Determine the (x, y) coordinate at the center of the cell enclosing the given text.  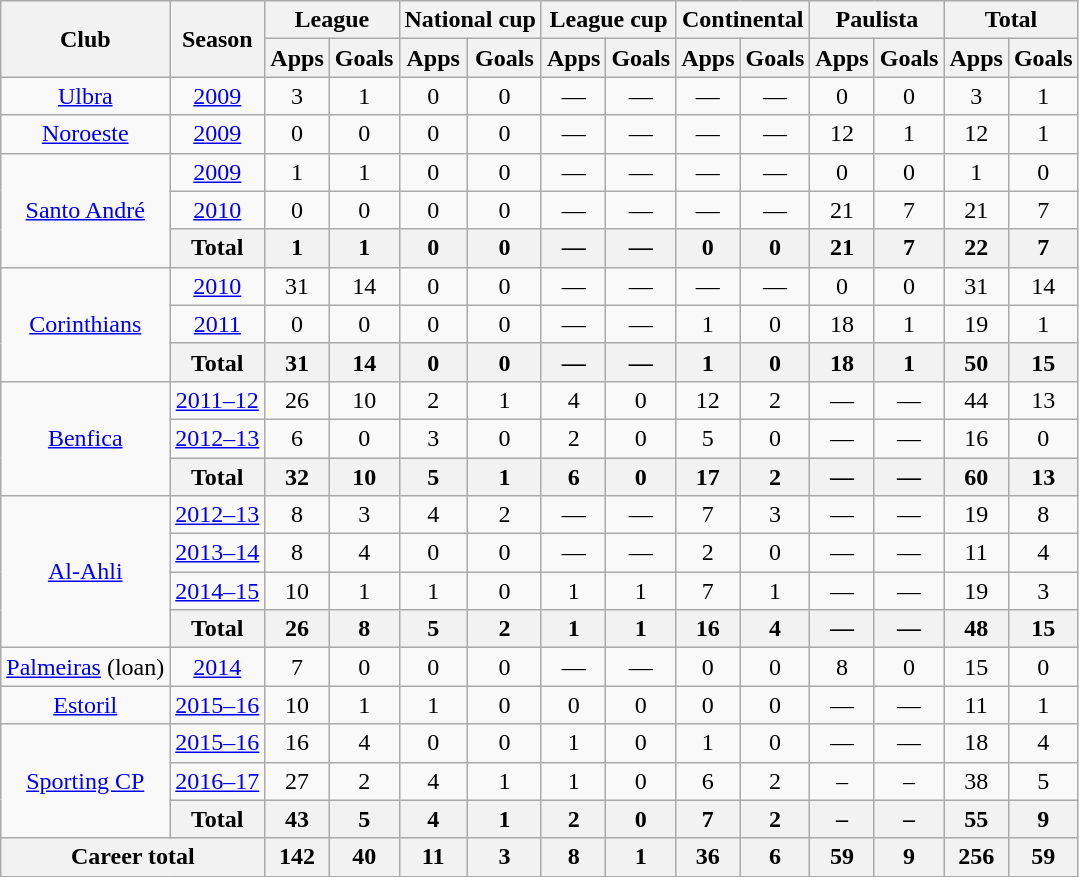
22 (976, 248)
National cup (470, 20)
Corinthians (86, 324)
Career total (133, 857)
League cup (608, 20)
50 (976, 362)
Sporting CP (86, 781)
Paulista (877, 20)
2013–14 (218, 553)
2011 (218, 324)
55 (976, 819)
Season (218, 39)
2016–17 (218, 781)
2014–15 (218, 591)
256 (976, 857)
Noroeste (86, 134)
2011–12 (218, 400)
Benfica (86, 438)
Estoril (86, 705)
Al-Ahli (86, 572)
142 (297, 857)
Santo André (86, 210)
27 (297, 781)
Ulbra (86, 96)
36 (708, 857)
Palmeiras (loan) (86, 667)
43 (297, 819)
44 (976, 400)
17 (708, 477)
60 (976, 477)
48 (976, 629)
League (332, 20)
Continental (743, 20)
2014 (218, 667)
32 (297, 477)
40 (364, 857)
38 (976, 781)
Club (86, 39)
